Return (x, y) of the center of cell containing provided text 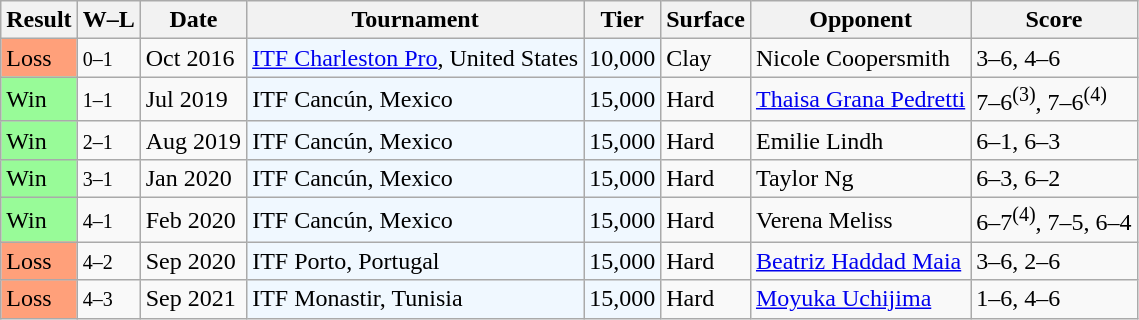
Verena Meliss (860, 220)
0–1 (108, 58)
ITF Charleston Pro, United States (416, 58)
3–6, 2–6 (1054, 261)
Feb 2020 (193, 220)
Sep 2020 (193, 261)
Beatriz Haddad Maia (860, 261)
Score (1054, 20)
10,000 (622, 58)
1–6, 4–6 (1054, 299)
Moyuka Uchijima (860, 299)
Nicole Coopersmith (860, 58)
Oct 2016 (193, 58)
Jul 2019 (193, 100)
Aug 2019 (193, 140)
1–1 (108, 100)
Emilie Lindh (860, 140)
6–3, 6–2 (1054, 178)
2–1 (108, 140)
Date (193, 20)
Clay (706, 58)
3–1 (108, 178)
6–7(4), 7–5, 6–4 (1054, 220)
ITF Monastir, Tunisia (416, 299)
Tournament (416, 20)
Tier (622, 20)
3–6, 4–6 (1054, 58)
W–L (108, 20)
Taylor Ng (860, 178)
Surface (706, 20)
6–1, 6–3 (1054, 140)
Jan 2020 (193, 178)
4–2 (108, 261)
7–6(3), 7–6(4) (1054, 100)
Sep 2021 (193, 299)
Thaisa Grana Pedretti (860, 100)
Result (39, 20)
Opponent (860, 20)
4–1 (108, 220)
ITF Porto, Portugal (416, 261)
4–3 (108, 299)
